Determine the [X, Y] coordinate at the center of the cell enclosing the given text.  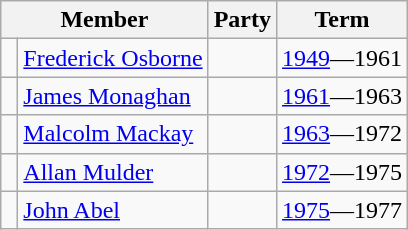
John Abel [113, 210]
James Monaghan [113, 96]
1963—1972 [342, 134]
Frederick Osborne [113, 58]
Malcolm Mackay [113, 134]
Member [104, 20]
1961—1963 [342, 96]
Party [242, 20]
1975—1977 [342, 210]
1972—1975 [342, 172]
Term [342, 20]
Allan Mulder [113, 172]
1949—1961 [342, 58]
